Capture the cell that displays the provided text and extract its [X, Y] central coordinate. 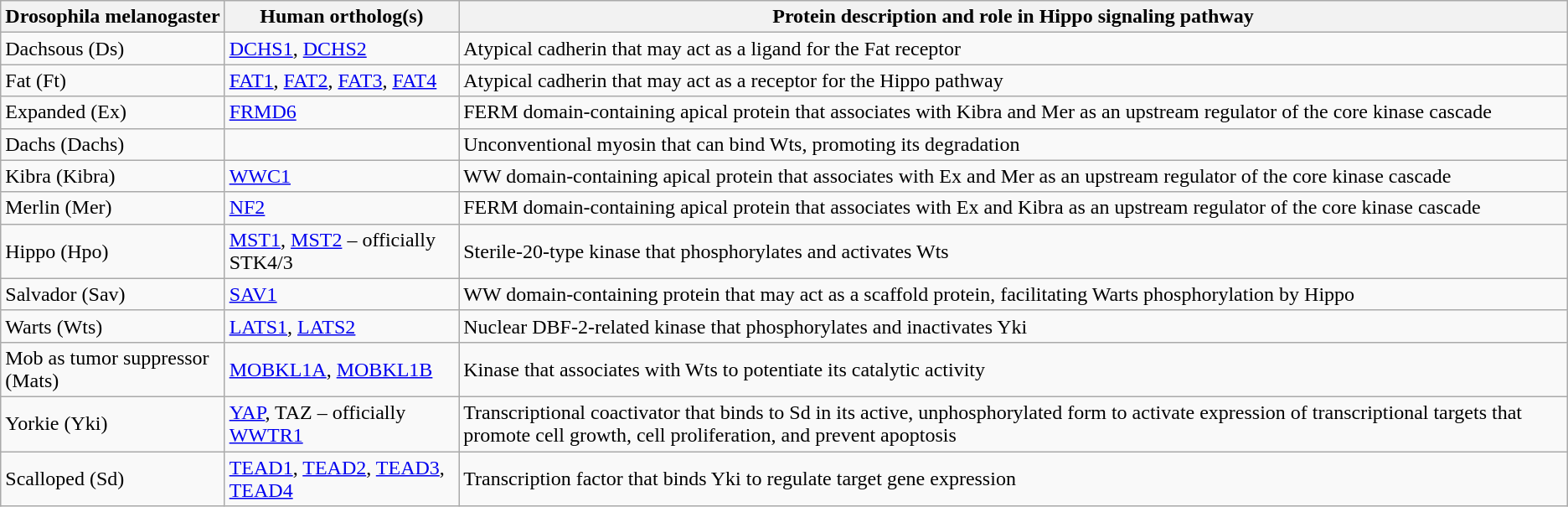
Fat (Ft) [112, 80]
Human ortholog(s) [342, 17]
Warts (Wts) [112, 326]
Atypical cadherin that may act as a receptor for the Hippo pathway [1014, 80]
WW domain-containing protein that may act as a scaffold protein, facilitating Warts phosphorylation by Hippo [1014, 294]
MOBKL1A, MOBKL1B [342, 369]
Mob as tumor suppressor (Mats) [112, 369]
TEAD1, TEAD2, TEAD3, TEAD4 [342, 478]
FAT1, FAT2, FAT3, FAT4 [342, 80]
WWC1 [342, 176]
NF2 [342, 208]
Transcription factor that binds Yki to regulate target gene expression [1014, 478]
FERM domain-containing apical protein that associates with Kibra and Mer as an upstream regulator of the core kinase cascade [1014, 112]
Drosophila melanogaster [112, 17]
Protein description and role in Hippo signaling pathway [1014, 17]
YAP, TAZ – officially WWTR1 [342, 424]
Expanded (Ex) [112, 112]
Salvador (Sav) [112, 294]
DCHS1, DCHS2 [342, 49]
Nuclear DBF-2-related kinase that phosphorylates and inactivates Yki [1014, 326]
FERM domain-containing apical protein that associates with Ex and Kibra as an upstream regulator of the core kinase cascade [1014, 208]
Merlin (Mer) [112, 208]
Kibra (Kibra) [112, 176]
Hippo (Hpo) [112, 251]
WW domain-containing apical protein that associates with Ex and Mer as an upstream regulator of the core kinase cascade [1014, 176]
SAV1 [342, 294]
Dachsous (Ds) [112, 49]
Unconventional myosin that can bind Wts, promoting its degradation [1014, 144]
Atypical cadherin that may act as a ligand for the Fat receptor [1014, 49]
MST1, MST2 – officially STK4/3 [342, 251]
LATS1, LATS2 [342, 326]
Sterile-20-type kinase that phosphorylates and activates Wts [1014, 251]
FRMD6 [342, 112]
Kinase that associates with Wts to potentiate its catalytic activity [1014, 369]
Yorkie (Yki) [112, 424]
Dachs (Dachs) [112, 144]
Scalloped (Sd) [112, 478]
